Locate the cell with the specified text and output its (X, Y) center coordinate. 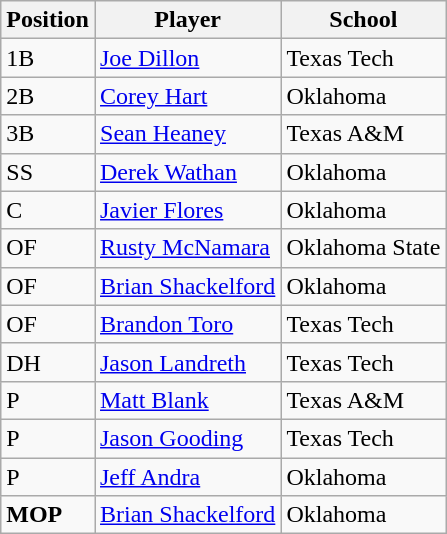
Jason Gooding (187, 438)
Matt Blank (187, 400)
Rusty McNamara (187, 248)
1B (48, 58)
2B (48, 96)
Brandon Toro (187, 324)
Sean Heaney (187, 134)
MOP (48, 515)
Javier Flores (187, 210)
SS (48, 172)
Corey Hart (187, 96)
DH (48, 362)
Joe Dillon (187, 58)
Jason Landreth (187, 362)
Oklahoma State (364, 248)
C (48, 210)
Jeff Andra (187, 477)
Player (187, 20)
3B (48, 134)
Derek Wathan (187, 172)
Position (48, 20)
School (364, 20)
